Output the (x, y) coordinate of the center of the cell containing the given text.  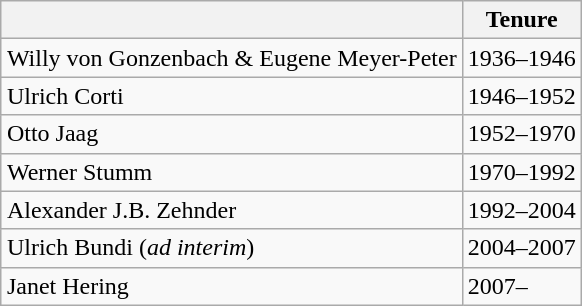
Otto Jaag (232, 134)
1992–2004 (522, 210)
Ulrich Corti (232, 96)
Werner Stumm (232, 172)
1946–1952 (522, 96)
2004–2007 (522, 248)
1936–1946 (522, 58)
Tenure (522, 20)
Janet Hering (232, 286)
Willy von Gonzenbach & Eugene Meyer-Peter (232, 58)
Alexander J.B. Zehnder (232, 210)
2007– (522, 286)
Ulrich Bundi (ad interim) (232, 248)
1952–1970 (522, 134)
1970–1992 (522, 172)
